Scan for the cell matching the given text and deliver its (X, Y) coordinate at center. 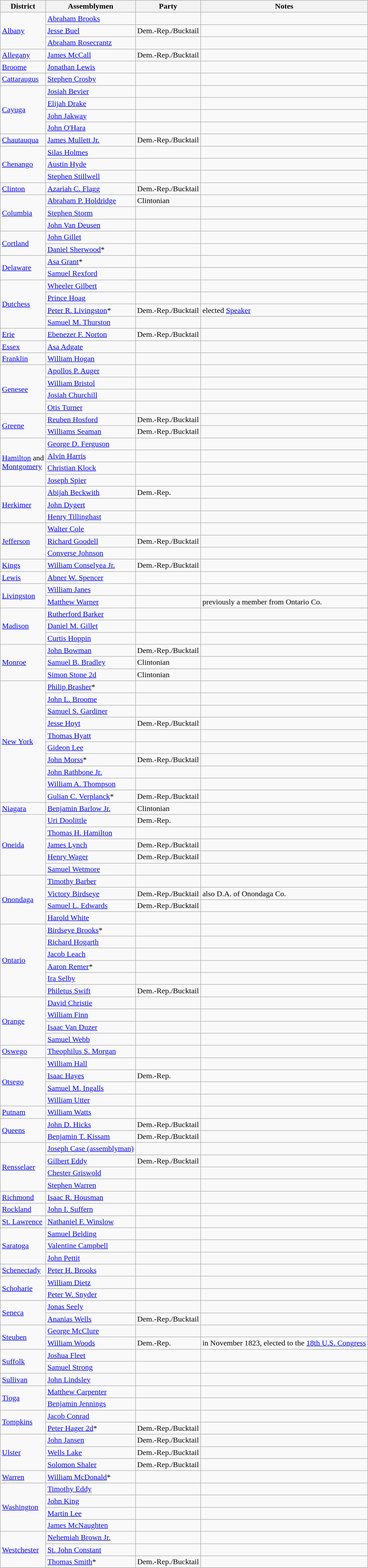
Apollos P. Auger (91, 371)
Converse Johnson (91, 553)
Madison (23, 626)
Wells Lake (91, 1452)
Elijah Drake (91, 103)
Columbia (23, 213)
Assemblymen (91, 6)
Martin Lee (91, 1513)
Isaac Hayes (91, 1076)
Benjamin Jennings (91, 1404)
William Woods (91, 1343)
William Janes (91, 590)
Samuel Belding (91, 1234)
Abraham Brooks (91, 19)
Prince Hoag (91, 298)
Peter W. Snyder (91, 1294)
Curtis Hoppin (91, 638)
Allegany (23, 55)
Birdseye Brooks* (91, 930)
Gideon Lee (91, 748)
St. Lawrence (23, 1222)
Wheeler Gilbert (91, 286)
Stephen Storm (91, 213)
Jesse Buel (91, 31)
John Jansen (91, 1440)
Isaac Van Duzer (91, 1027)
Albany (23, 31)
James Mullett Jr. (91, 140)
James McNaughten (91, 1526)
Rockland (23, 1209)
Greene (23, 426)
Philetus Swift (91, 991)
Josiah Churchill (91, 395)
Herkimer (23, 504)
Washington (23, 1507)
Joseph Spier (91, 480)
Party (168, 6)
Samuel Wetmore (91, 869)
Cayuga (23, 110)
Essex (23, 346)
Matthew Carpenter (91, 1392)
Victory Birdseye (91, 893)
Livingston (23, 596)
Daniel Sherwood* (91, 249)
Walter Cole (91, 529)
James McCall (91, 55)
Peter R. Livingston* (91, 310)
Schenectady (23, 1270)
Richard Hogarth (91, 942)
Franklin (23, 359)
Williams Seaman (91, 432)
Orange (23, 1021)
David Christie (91, 1003)
Reuben Hosford (91, 420)
Abner W. Spencer (91, 578)
Tioga (23, 1398)
Chautauqua (23, 140)
Oswego (23, 1051)
Christian Klock (91, 468)
Jefferson (23, 541)
William Hogan (91, 359)
Oneida (23, 845)
Asa Adgate (91, 346)
Jesse Hoyt (91, 723)
Otsego (23, 1082)
Jonas Seely (91, 1307)
Broome (23, 67)
Richard Goodell (91, 541)
Timothy Barber (91, 881)
Otis Turner (91, 407)
Samuel L. Edwards (91, 905)
Ira Selby (91, 979)
Peter Hager 2d* (91, 1428)
Sullivan (23, 1380)
Putnam (23, 1112)
Dutchess (23, 304)
Valentine Campbell (91, 1246)
Samuel M. Thurston (91, 322)
Benjamin Barlow Jr. (91, 808)
Stephen Warren (91, 1185)
Genesee (23, 389)
Joshua Fleet (91, 1355)
Gilbert Eddy (91, 1161)
John Gillet (91, 237)
also D.A. of Onondaga Co. (284, 893)
Uri Doolittle (91, 821)
Rutherford Barker (91, 614)
Erie (23, 334)
Aaron Remer* (91, 966)
John Morss* (91, 760)
Cattaraugus (23, 79)
Warren (23, 1477)
Abijah Beckwith (91, 492)
Jonathan Lewis (91, 67)
St. John Constant (91, 1550)
Thomas Hyatt (91, 735)
Nehemiah Brown Jr. (91, 1538)
William Hall (91, 1064)
Samuel Rexford (91, 274)
Rensselaer (23, 1167)
Delaware (23, 268)
Isaac R. Housman (91, 1197)
Gulian C. Verplanck* (91, 796)
Suffolk (23, 1361)
in November 1823, elected to the 18th U.S. Congress (284, 1343)
John I. Suffern (91, 1209)
Daniel M. Gillet (91, 626)
previously a member from Ontario Co. (284, 602)
William A. Thompson (91, 784)
Monroe (23, 663)
John Van Deusen (91, 225)
Henry Tillinghast (91, 517)
Thomas Smith* (91, 1562)
William Watts (91, 1112)
Asa Grant* (91, 261)
Joseph Case (assemblyman) (91, 1149)
John Pettit (91, 1258)
New York (23, 741)
Hamilton and Montgomery (23, 462)
Clinton (23, 189)
Chenango (23, 164)
George D. Ferguson (91, 444)
John Jakway (91, 116)
Seneca (23, 1313)
Azariah C. Flagg (91, 189)
John Rathbone Jr. (91, 772)
Westchester (23, 1550)
William Conselyea Jr. (91, 565)
Ulster (23, 1452)
Samuel M. Ingalls (91, 1088)
Alvin Harris (91, 456)
John Lindsley (91, 1380)
Niagara (23, 808)
Samuel Webb (91, 1039)
Philip Brasher* (91, 687)
Cortland (23, 243)
Theophilus S. Morgan (91, 1051)
Harold White (91, 918)
Steuben (23, 1337)
James Lynch (91, 845)
District (23, 6)
Kings (23, 565)
John Bowman (91, 650)
William McDonald* (91, 1477)
Tompkins (23, 1422)
Onondaga (23, 899)
Nathaniel F. Winslow (91, 1222)
Thomas H. Hamilton (91, 833)
Samuel S. Gardiner (91, 711)
William Dietz (91, 1282)
William Bristol (91, 383)
Matthew Warner (91, 602)
Jacob Conrad (91, 1416)
Ebenezer F. Norton (91, 334)
Simon Stone 2d (91, 675)
Richmond (23, 1197)
John O'Hara (91, 128)
Abraham P. Holdridge (91, 201)
John D. Hicks (91, 1124)
Samuel B. Bradley (91, 663)
Abraham Rosecrantz (91, 43)
Saratoga (23, 1246)
Ontario (23, 960)
Ananias Wells (91, 1319)
William Finn (91, 1015)
Peter H. Brooks (91, 1270)
Solomon Shaler (91, 1465)
John Dygert (91, 504)
Silas Holmes (91, 152)
Stephen Stillwell (91, 177)
Schoharie (23, 1288)
Chester Griswold (91, 1173)
Benjamin T. Kissam (91, 1137)
Timothy Eddy (91, 1489)
Jacob Leach (91, 954)
Henry Wager (91, 857)
Samuel Strong (91, 1367)
Queens (23, 1130)
George McClure (91, 1331)
Lewis (23, 578)
Josiah Bevier (91, 91)
Stephen Crosby (91, 79)
Notes (284, 6)
John King (91, 1501)
elected Speaker (284, 310)
William Utter (91, 1100)
Austin Hyde (91, 164)
John L. Broome (91, 699)
